Find where the given text appears and provide that cell's center as [x, y] coordinate. 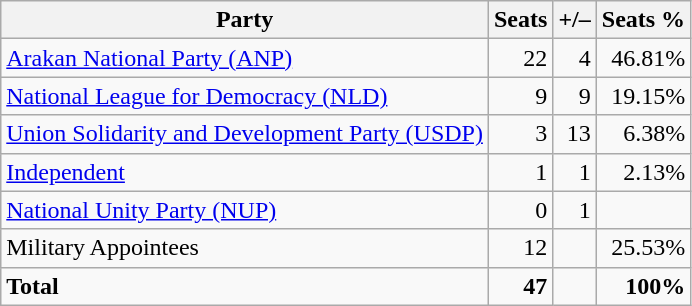
0 [520, 210]
Arakan National Party (ANP) [245, 58]
4 [574, 58]
2.13% [643, 172]
Total [245, 286]
47 [520, 286]
Seats [520, 20]
46.81% [643, 58]
Union Solidarity and Development Party (USDP) [245, 134]
National League for Democracy (NLD) [245, 96]
Military Appointees [245, 248]
12 [520, 248]
Seats % [643, 20]
22 [520, 58]
100% [643, 286]
Independent [245, 172]
25.53% [643, 248]
19.15% [643, 96]
3 [520, 134]
Party [245, 20]
National Unity Party (NUP) [245, 210]
6.38% [643, 134]
13 [574, 134]
+/– [574, 20]
